For the text-containing cell, return its midpoint in (x, y) coordinate format. 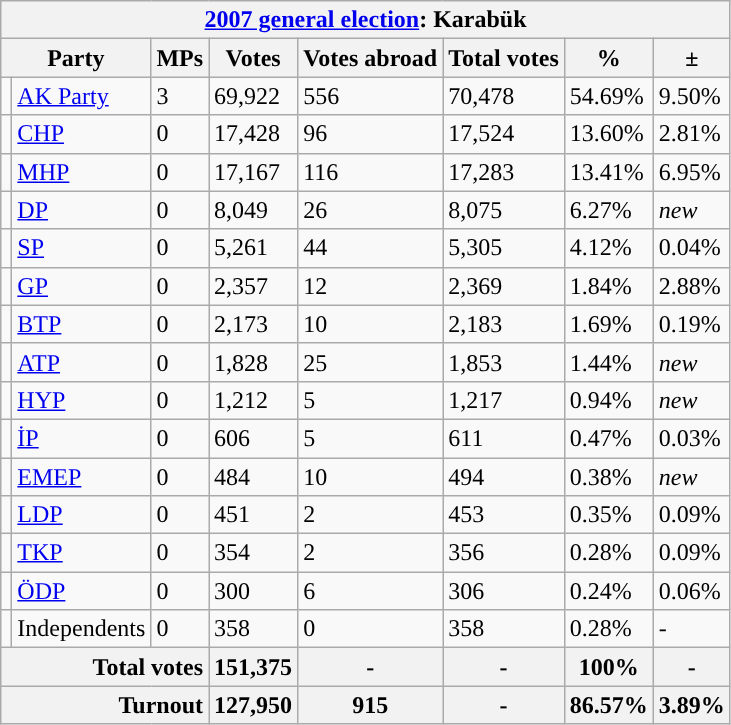
1.69% (608, 324)
17,167 (254, 172)
96 (370, 134)
306 (504, 591)
100% (608, 667)
ATP (82, 362)
1,828 (254, 362)
Independents (82, 629)
BTP (82, 324)
6 (370, 591)
2007 general election: Karabük (366, 20)
2,183 (504, 324)
300 (254, 591)
611 (504, 438)
9.50% (692, 96)
HYP (82, 400)
44 (370, 248)
8,075 (504, 210)
3 (180, 96)
151,375 (254, 667)
1,217 (504, 400)
EMEP (82, 477)
915 (370, 705)
70,478 (504, 96)
17,524 (504, 134)
606 (254, 438)
17,283 (504, 172)
TKP (82, 553)
MHP (82, 172)
26 (370, 210)
6.95% (692, 172)
3.89% (692, 705)
DP (82, 210)
ÖDP (82, 591)
0.19% (692, 324)
54.69% (608, 96)
451 (254, 515)
Party (76, 58)
2,369 (504, 286)
69,922 (254, 96)
127,950 (254, 705)
2,173 (254, 324)
5,261 (254, 248)
484 (254, 477)
1.44% (608, 362)
0.38% (608, 477)
17,428 (254, 134)
İP (82, 438)
GP (82, 286)
494 (504, 477)
453 (504, 515)
% (608, 58)
25 (370, 362)
AK Party (82, 96)
CHP (82, 134)
556 (370, 96)
1.84% (608, 286)
0.03% (692, 438)
0.06% (692, 591)
13.60% (608, 134)
2.81% (692, 134)
0.04% (692, 248)
LDP (82, 515)
5,305 (504, 248)
12 (370, 286)
0.94% (608, 400)
Votes abroad (370, 58)
356 (504, 553)
Votes (254, 58)
2,357 (254, 286)
Turnout (105, 705)
1,853 (504, 362)
4.12% (608, 248)
6.27% (608, 210)
0.47% (608, 438)
86.57% (608, 705)
13.41% (608, 172)
8,049 (254, 210)
MPs (180, 58)
2.88% (692, 286)
SP (82, 248)
116 (370, 172)
0.35% (608, 515)
0.24% (608, 591)
± (692, 58)
354 (254, 553)
1,212 (254, 400)
